Identify which cell holds the provided text, then report its [X, Y] central coordinate. 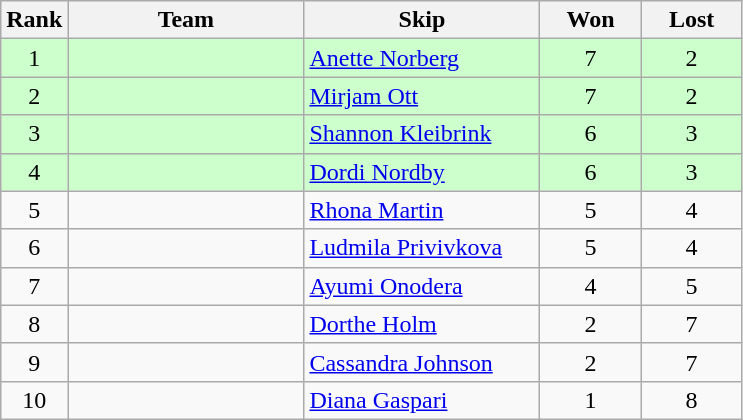
Shannon Kleibrink [422, 134]
Ayumi Onodera [422, 286]
Mirjam Ott [422, 96]
Won [590, 20]
Rhona Martin [422, 210]
Anette Norberg [422, 58]
Diana Gaspari [422, 400]
Lost [692, 20]
Dordi Nordby [422, 172]
Cassandra Johnson [422, 362]
Team [186, 20]
Dorthe Holm [422, 324]
Ludmila Privivkova [422, 248]
Rank [34, 20]
10 [34, 400]
9 [34, 362]
Skip [422, 20]
